Return (x, y) of the center of cell containing provided text 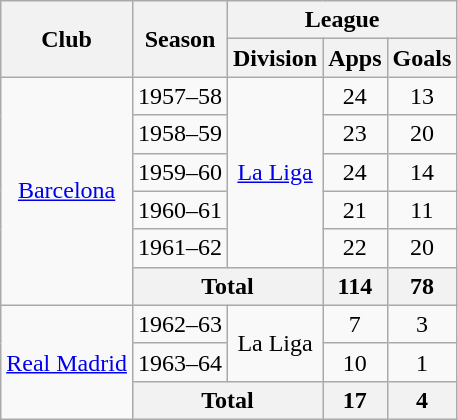
114 (355, 286)
14 (422, 172)
League (342, 20)
23 (355, 134)
17 (355, 400)
78 (422, 286)
Club (67, 39)
13 (422, 96)
4 (422, 400)
22 (355, 248)
1957–58 (180, 96)
Goals (422, 58)
1 (422, 362)
10 (355, 362)
1959–60 (180, 172)
Season (180, 39)
1962–63 (180, 324)
21 (355, 210)
Barcelona (67, 191)
1960–61 (180, 210)
Division (276, 58)
Apps (355, 58)
1963–64 (180, 362)
7 (355, 324)
1961–62 (180, 248)
3 (422, 324)
1958–59 (180, 134)
11 (422, 210)
Real Madrid (67, 362)
